Pinpoint the cell where the given text exists, returning its [x, y] midpoint coordinate. 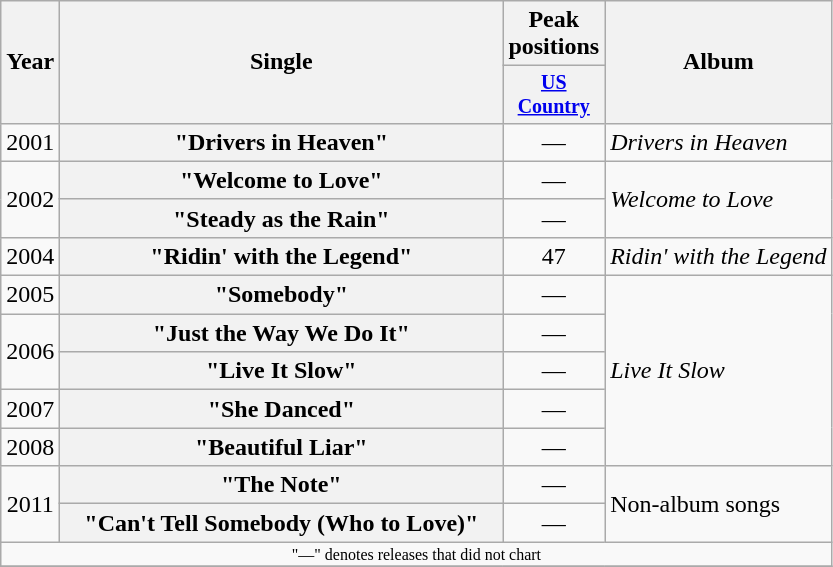
2011 [30, 504]
2007 [30, 409]
2005 [30, 295]
Drivers in Heaven [719, 142]
Single [282, 62]
"She Danced" [282, 409]
Year [30, 62]
2004 [30, 256]
Non-album songs [719, 504]
"Ridin' with the Legend" [282, 256]
2002 [30, 199]
"Just the Way We Do It" [282, 333]
Peak positions [554, 34]
"—" denotes releases that did not chart [416, 554]
"Live It Slow" [282, 371]
"Steady as the Rain" [282, 218]
Ridin' with the Legend [719, 256]
2008 [30, 447]
US Country [554, 94]
"Can't Tell Somebody (Who to Love)" [282, 523]
2001 [30, 142]
"The Note" [282, 485]
Album [719, 62]
2006 [30, 352]
"Somebody" [282, 295]
"Welcome to Love" [282, 180]
Welcome to Love [719, 199]
"Drivers in Heaven" [282, 142]
47 [554, 256]
Live It Slow [719, 371]
"Beautiful Liar" [282, 447]
